Output the (x, y) coordinate of the center of the cell containing the given text.  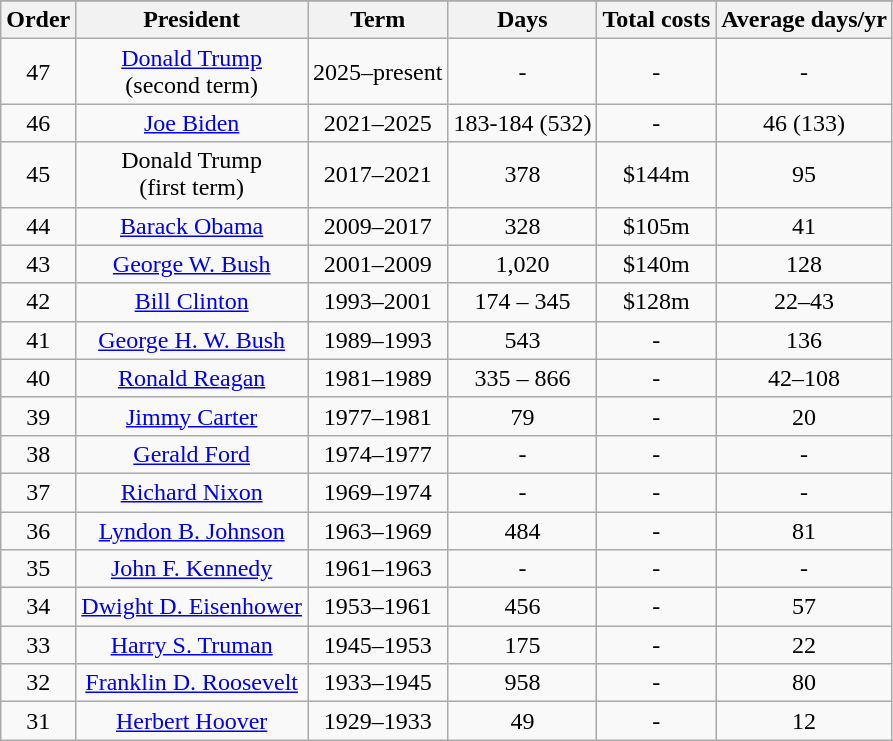
40 (38, 378)
95 (804, 174)
1,020 (522, 264)
42–108 (804, 378)
2025–present (378, 72)
Franklin D. Roosevelt (192, 683)
Harry S. Truman (192, 645)
47 (38, 72)
Gerald Ford (192, 454)
174 – 345 (522, 302)
Term (378, 20)
328 (522, 226)
1977–1981 (378, 416)
Donald Trump (second term) (192, 72)
Average days/yr (804, 20)
$128m (656, 302)
175 (522, 645)
34 (38, 607)
2009–2017 (378, 226)
183-184 (532) (522, 123)
John F. Kennedy (192, 569)
1961–1963 (378, 569)
39 (38, 416)
45 (38, 174)
Herbert Hoover (192, 721)
2017–2021 (378, 174)
32 (38, 683)
22–43 (804, 302)
1989–1993 (378, 340)
12 (804, 721)
81 (804, 531)
36 (38, 531)
2001–2009 (378, 264)
Joe Biden (192, 123)
1945–1953 (378, 645)
38 (38, 454)
33 (38, 645)
57 (804, 607)
80 (804, 683)
1974–1977 (378, 454)
1969–1974 (378, 492)
543 (522, 340)
378 (522, 174)
37 (38, 492)
Dwight D. Eisenhower (192, 607)
Jimmy Carter (192, 416)
Ronald Reagan (192, 378)
George H. W. Bush (192, 340)
1929–1933 (378, 721)
49 (522, 721)
335 – 866 (522, 378)
$140m (656, 264)
79 (522, 416)
958 (522, 683)
42 (38, 302)
456 (522, 607)
1993–2001 (378, 302)
43 (38, 264)
31 (38, 721)
1981–1989 (378, 378)
President (192, 20)
136 (804, 340)
$144m (656, 174)
1963–1969 (378, 531)
46 (133) (804, 123)
1933–1945 (378, 683)
22 (804, 645)
128 (804, 264)
484 (522, 531)
2021–2025 (378, 123)
Bill Clinton (192, 302)
Order (38, 20)
$105m (656, 226)
1953–1961 (378, 607)
20 (804, 416)
Days (522, 20)
44 (38, 226)
Richard Nixon (192, 492)
Barack Obama (192, 226)
35 (38, 569)
46 (38, 123)
Donald Trump (first term) (192, 174)
Total costs (656, 20)
Lyndon B. Johnson (192, 531)
George W. Bush (192, 264)
